Extract the (X, Y) coordinate from the center of the cell holding the provided text.  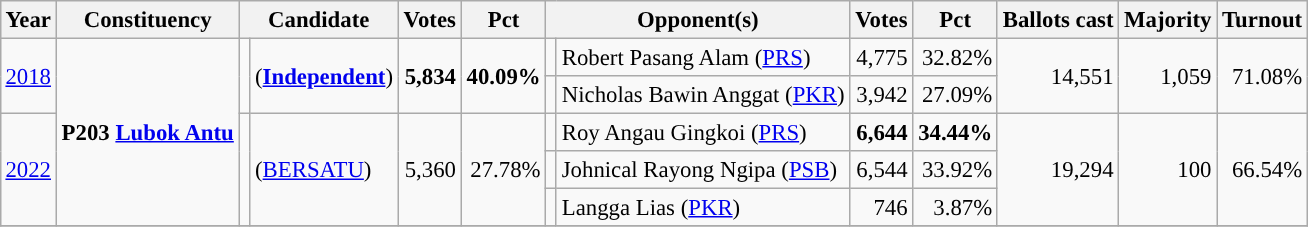
27.09% (956, 95)
5,360 (430, 170)
746 (882, 208)
Ballots cast (1058, 20)
2022 (28, 170)
P203 Lubok Antu (148, 132)
Opponent(s) (698, 20)
Nicholas Bawin Anggat (PKR) (702, 95)
100 (1168, 170)
Turnout (1262, 20)
40.09% (504, 76)
Robert Pasang Alam (PRS) (702, 57)
3,942 (882, 95)
(Independent) (324, 76)
33.92% (956, 170)
(BERSATU) (324, 170)
3.87% (956, 208)
32.82% (956, 57)
2018 (28, 76)
27.78% (504, 170)
5,834 (430, 76)
6,544 (882, 170)
1,059 (1168, 76)
Constituency (148, 20)
66.54% (1262, 170)
Majority (1168, 20)
14,551 (1058, 76)
Candidate (318, 20)
71.08% (1262, 76)
Roy Angau Gingkoi (PRS) (702, 133)
Johnical Rayong Ngipa (PSB) (702, 170)
Langga Lias (PKR) (702, 208)
19,294 (1058, 170)
4,775 (882, 57)
6,644 (882, 133)
34.44% (956, 133)
Year (28, 20)
